Output the [X, Y] coordinate of the center of the cell containing the given text.  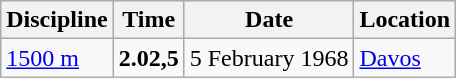
1500 m [57, 58]
Location [405, 20]
5 February 1968 [269, 58]
Time [148, 20]
Date [269, 20]
Discipline [57, 20]
2.02,5 [148, 58]
Davos [405, 58]
